Determine the (X, Y) coordinate at the center of the cell enclosing the given text.  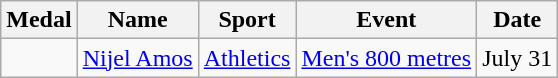
Event (386, 20)
Sport (247, 20)
Men's 800 metres (386, 58)
July 31 (518, 58)
Medal (39, 20)
Date (518, 20)
Name (138, 20)
Nijel Amos (138, 58)
Athletics (247, 58)
